Capture the cell that displays the provided text and extract its (X, Y) central coordinate. 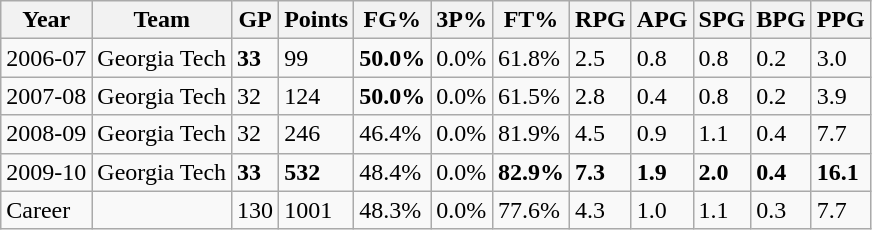
3.9 (840, 96)
2009-10 (46, 172)
FT% (532, 20)
16.1 (840, 172)
Team (162, 20)
SPG (722, 20)
77.6% (532, 210)
99 (316, 58)
BPG (781, 20)
61.5% (532, 96)
APG (662, 20)
GP (256, 20)
4.3 (601, 210)
3P% (462, 20)
81.9% (532, 134)
82.9% (532, 172)
0.3 (781, 210)
1.0 (662, 210)
Career (46, 210)
2.8 (601, 96)
7.3 (601, 172)
532 (316, 172)
Year (46, 20)
61.8% (532, 58)
130 (256, 210)
46.4% (392, 134)
1001 (316, 210)
PPG (840, 20)
2008-09 (46, 134)
48.3% (392, 210)
2007-08 (46, 96)
1.9 (662, 172)
RPG (601, 20)
Points (316, 20)
3.0 (840, 58)
4.5 (601, 134)
2.0 (722, 172)
FG% (392, 20)
2.5 (601, 58)
2006-07 (46, 58)
246 (316, 134)
0.9 (662, 134)
48.4% (392, 172)
124 (316, 96)
